Find where the given text appears and provide that cell's center as [x, y] coordinate. 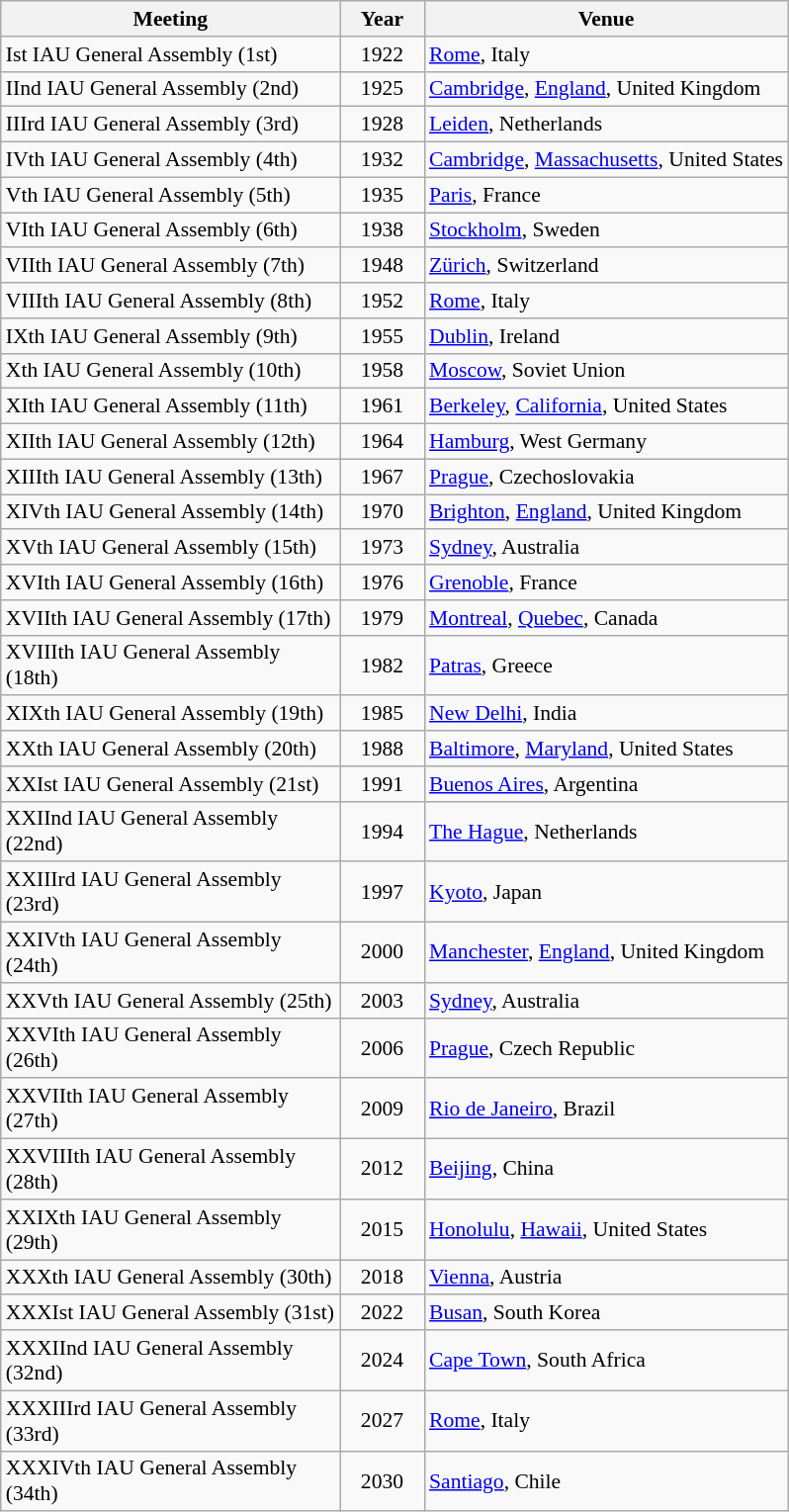
2018 [382, 1278]
XXVIth IAU General Assembly (26th) [170, 1048]
Busan, South Korea [606, 1313]
XIth IAU General Assembly (11th) [170, 406]
XXIVth IAU General Assembly (24th) [170, 953]
Cambridge, Massachusetts, United States [606, 160]
XXXIIIrd IAU General Assembly (33rd) [170, 1420]
Cambridge, England, United Kingdom [606, 89]
XXXIVth IAU General Assembly (34th) [170, 1481]
Patras, Greece [606, 665]
2009 [382, 1110]
Rio de Janeiro, Brazil [606, 1110]
2024 [382, 1361]
Vienna, Austria [606, 1278]
Zürich, Switzerland [606, 266]
1932 [382, 160]
Year [382, 19]
Paris, France [606, 195]
XXVIIIth IAU General Assembly (28th) [170, 1169]
Buenos Aires, Argentina [606, 784]
Prague, Czech Republic [606, 1048]
Vth IAU General Assembly (5th) [170, 195]
Santiago, Chile [606, 1481]
Manchester, England, United Kingdom [606, 953]
XXVIIth IAU General Assembly (27th) [170, 1110]
IIIrd IAU General Assembly (3rd) [170, 125]
Baltimore, Maryland, United States [606, 749]
Prague, Czechoslovakia [606, 477]
1979 [382, 618]
Ist IAU General Assembly (1st) [170, 54]
Hamburg, West Germany [606, 442]
XVIIth IAU General Assembly (17th) [170, 618]
Moscow, Soviet Union [606, 371]
XXIst IAU General Assembly (21st) [170, 784]
Kyoto, Japan [606, 892]
XXth IAU General Assembly (20th) [170, 749]
XIVth IAU General Assembly (14th) [170, 512]
Xth IAU General Assembly (10th) [170, 371]
Honolulu, Hawaii, United States [606, 1230]
1948 [382, 266]
XVIth IAU General Assembly (16th) [170, 582]
2003 [382, 1001]
New Delhi, India [606, 714]
1961 [382, 406]
XXXIInd IAU General Assembly (32nd) [170, 1361]
XXIIIrd IAU General Assembly (23rd) [170, 892]
1952 [382, 301]
1935 [382, 195]
Venue [606, 19]
XXIInd IAU General Assembly (22nd) [170, 831]
2006 [382, 1048]
1985 [382, 714]
Leiden, Netherlands [606, 125]
Dublin, Ireland [606, 336]
2030 [382, 1481]
Cape Town, South Africa [606, 1361]
IXth IAU General Assembly (9th) [170, 336]
1970 [382, 512]
Beijing, China [606, 1169]
XIXth IAU General Assembly (19th) [170, 714]
1928 [382, 125]
2015 [382, 1230]
VIIIth IAU General Assembly (8th) [170, 301]
XVth IAU General Assembly (15th) [170, 548]
2022 [382, 1313]
The Hague, Netherlands [606, 831]
XXXIst IAU General Assembly (31st) [170, 1313]
Brighton, England, United Kingdom [606, 512]
XVIIIth IAU General Assembly (18th) [170, 665]
2000 [382, 953]
VIIth IAU General Assembly (7th) [170, 266]
XIIth IAU General Assembly (12th) [170, 442]
1964 [382, 442]
1994 [382, 831]
IInd IAU General Assembly (2nd) [170, 89]
1982 [382, 665]
1925 [382, 89]
XXXth IAU General Assembly (30th) [170, 1278]
1922 [382, 54]
Grenoble, France [606, 582]
1997 [382, 892]
1967 [382, 477]
Meeting [170, 19]
IVth IAU General Assembly (4th) [170, 160]
XXVth IAU General Assembly (25th) [170, 1001]
1973 [382, 548]
Berkeley, California, United States [606, 406]
1988 [382, 749]
2012 [382, 1169]
1991 [382, 784]
Montreal, Quebec, Canada [606, 618]
1976 [382, 582]
1958 [382, 371]
2027 [382, 1420]
VIth IAU General Assembly (6th) [170, 230]
Stockholm, Sweden [606, 230]
1938 [382, 230]
XIIIth IAU General Assembly (13th) [170, 477]
XXIXth IAU General Assembly (29th) [170, 1230]
1955 [382, 336]
